Extract the [X, Y] coordinate from the center of the cell holding the provided text.  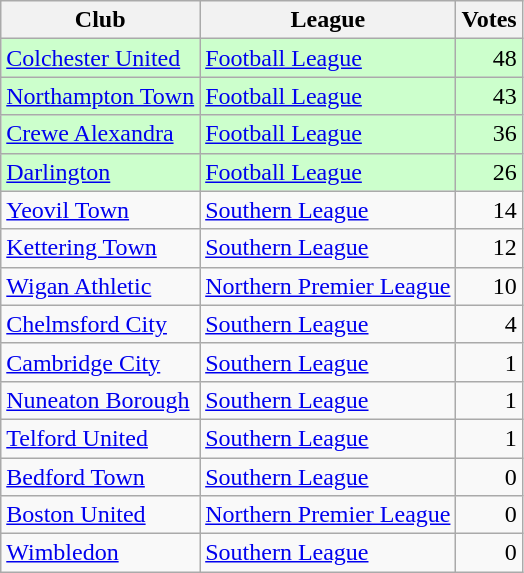
Cambridge City [100, 362]
Yeovil Town [100, 210]
Telford United [100, 438]
36 [489, 134]
Boston United [100, 515]
Crewe Alexandra [100, 134]
Club [100, 20]
43 [489, 96]
Wimbledon [100, 553]
Colchester United [100, 58]
Kettering Town [100, 248]
Darlington [100, 172]
Chelmsford City [100, 324]
14 [489, 210]
Nuneaton Borough [100, 400]
Bedford Town [100, 477]
48 [489, 58]
10 [489, 286]
26 [489, 172]
4 [489, 324]
Votes [489, 20]
12 [489, 248]
Northampton Town [100, 96]
Wigan Athletic [100, 286]
League [328, 20]
